Return [x, y] of the center of cell containing provided text 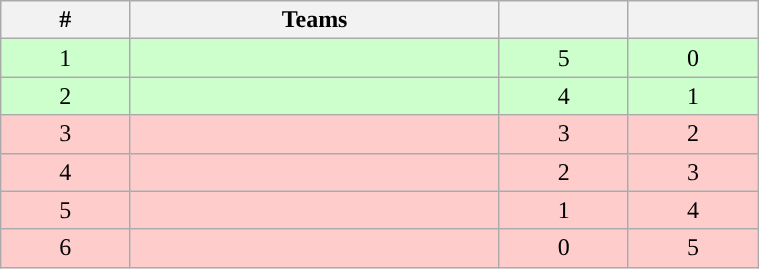
# [66, 20]
Teams [314, 20]
6 [66, 248]
